Find where the given text appears and provide that cell's center as (x, y) coordinate. 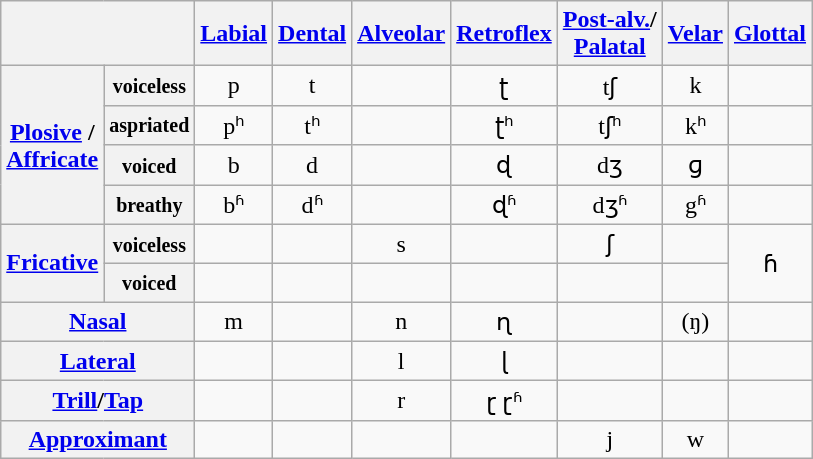
dʒʱ (610, 204)
b (234, 165)
Fricative (52, 263)
n (402, 322)
gʱ (695, 204)
(ŋ) (695, 322)
ɽ ɽʱ (504, 401)
r (402, 401)
tʃʰ (610, 125)
Glottal (770, 34)
Plosive / Affricate (52, 145)
m (234, 322)
l (402, 361)
aspriated (150, 125)
Trill/Tap (98, 401)
Approximant (98, 439)
j (610, 439)
ɖ (504, 165)
ɳ (504, 322)
bʱ (234, 204)
k (695, 86)
s (402, 244)
Labial (234, 34)
ɦ (770, 263)
Lateral (98, 361)
kʰ (695, 125)
Velar (695, 34)
Nasal (98, 322)
pʰ (234, 125)
tʃ (610, 86)
ɡ (695, 165)
Dental (312, 34)
dʒ (610, 165)
t (312, 86)
p (234, 86)
ʈ (504, 86)
ɖʱ (504, 204)
Post-alv./Palatal (610, 34)
Retroflex (504, 34)
dʱ (312, 204)
ʈʰ (504, 125)
Alveolar (402, 34)
d (312, 165)
w (695, 439)
ɭ (504, 361)
breathy (150, 204)
ʃ (610, 244)
tʰ (312, 125)
